Search for the cell housing the specified text and yield its [x, y] center coordinate. 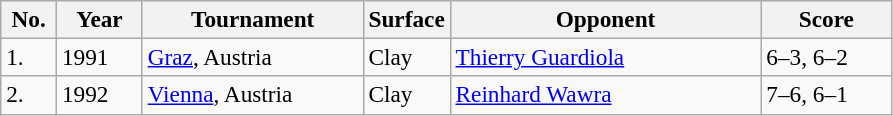
Thierry Guardiola [606, 57]
Reinhard Wawra [606, 95]
1. [29, 57]
1991 [100, 57]
6–3, 6–2 [826, 57]
Tournament [252, 19]
Opponent [606, 19]
7–6, 6–1 [826, 95]
Graz, Austria [252, 57]
Vienna, Austria [252, 95]
2. [29, 95]
1992 [100, 95]
Year [100, 19]
Score [826, 19]
No. [29, 19]
Surface [406, 19]
